Output the (x, y) coordinate of the center of the cell containing the given text.  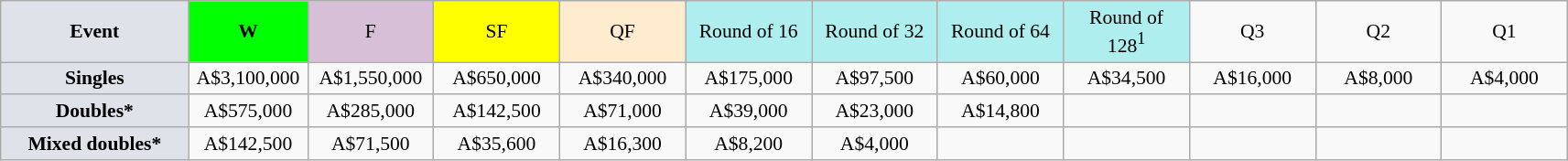
A$8,000 (1379, 79)
Mixed doubles* (95, 144)
F (371, 31)
Q3 (1252, 31)
Q1 (1505, 31)
A$1,550,000 (371, 79)
A$14,800 (1000, 112)
A$34,500 (1127, 79)
A$39,000 (749, 112)
A$285,000 (371, 112)
W (248, 31)
SF (497, 31)
Doubles* (95, 112)
A$16,300 (622, 144)
Q2 (1379, 31)
Round of 16 (749, 31)
Event (95, 31)
A$3,100,000 (248, 79)
Singles (95, 79)
A$71,000 (622, 112)
A$650,000 (497, 79)
Round of 64 (1000, 31)
Round of 1281 (1127, 31)
A$23,000 (874, 112)
A$575,000 (248, 112)
QF (622, 31)
A$35,600 (497, 144)
A$97,500 (874, 79)
A$16,000 (1252, 79)
A$340,000 (622, 79)
A$60,000 (1000, 79)
A$8,200 (749, 144)
A$71,500 (371, 144)
A$175,000 (749, 79)
Round of 32 (874, 31)
